Scan for the cell matching the given text and deliver its [X, Y] coordinate at center. 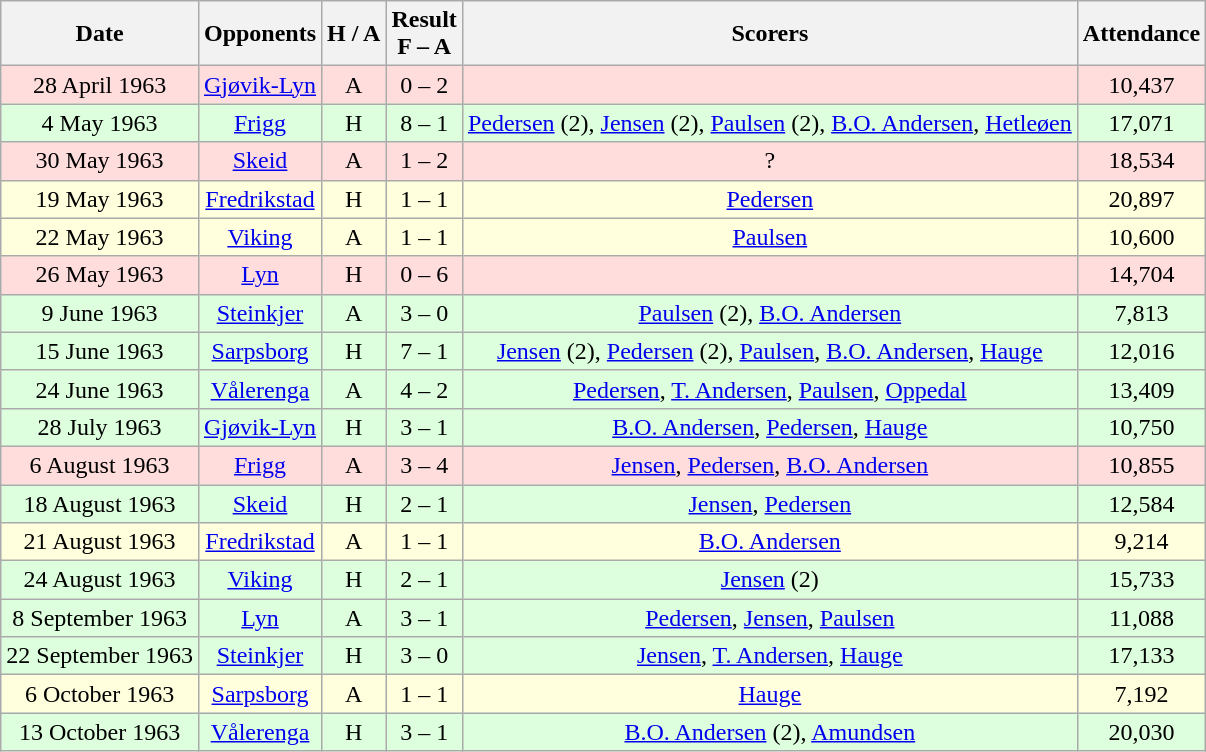
0 – 6 [424, 275]
Date [100, 34]
10,600 [1141, 237]
Jensen (2), Pedersen (2), Paulsen, B.O. Andersen, Hauge [770, 351]
19 May 1963 [100, 199]
18 August 1963 [100, 503]
17,071 [1141, 123]
4 May 1963 [100, 123]
? [770, 161]
8 September 1963 [100, 618]
Paulsen (2), B.O. Andersen [770, 313]
28 April 1963 [100, 85]
30 May 1963 [100, 161]
13,409 [1141, 389]
B.O. Andersen [770, 542]
6 August 1963 [100, 465]
Pedersen (2), Jensen (2), Paulsen (2), B.O. Andersen, Hetleøen [770, 123]
3 – 4 [424, 465]
20,030 [1141, 732]
Jensen, T. Andersen, Hauge [770, 656]
H / A [354, 34]
Pedersen, T. Andersen, Paulsen, Oppedal [770, 389]
24 August 1963 [100, 580]
B.O. Andersen, Pedersen, Hauge [770, 427]
22 May 1963 [100, 237]
Paulsen [770, 237]
4 – 2 [424, 389]
7,813 [1141, 313]
Opponents [260, 34]
20,897 [1141, 199]
14,704 [1141, 275]
7 – 1 [424, 351]
12,584 [1141, 503]
10,855 [1141, 465]
Pedersen [770, 199]
Pedersen, Jensen, Paulsen [770, 618]
12,016 [1141, 351]
Jensen, Pedersen [770, 503]
8 – 1 [424, 123]
10,750 [1141, 427]
15 June 1963 [100, 351]
Jensen (2) [770, 580]
26 May 1963 [100, 275]
10,437 [1141, 85]
24 June 1963 [100, 389]
9,214 [1141, 542]
7,192 [1141, 694]
0 – 2 [424, 85]
Hauge [770, 694]
Jensen, Pedersen, B.O. Andersen [770, 465]
28 July 1963 [100, 427]
13 October 1963 [100, 732]
9 June 1963 [100, 313]
ResultF – A [424, 34]
11,088 [1141, 618]
21 August 1963 [100, 542]
1 – 2 [424, 161]
15,733 [1141, 580]
22 September 1963 [100, 656]
B.O. Andersen (2), Amundsen [770, 732]
Scorers [770, 34]
6 October 1963 [100, 694]
Attendance [1141, 34]
18,534 [1141, 161]
17,133 [1141, 656]
